Search for the cell housing the specified text and yield its [x, y] center coordinate. 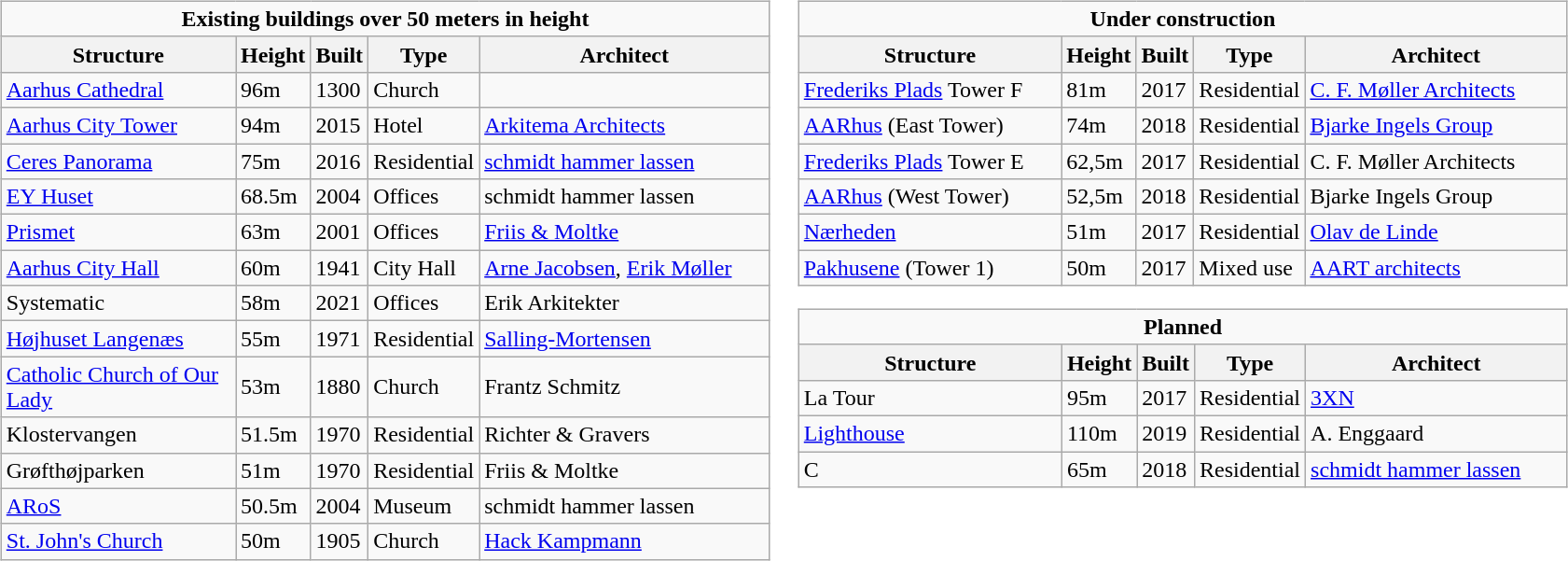
Richter & Gravers [625, 435]
2021 [340, 303]
Existing buildings over 50 meters in height [385, 19]
2019 [1166, 433]
Frederiks Plads Tower F [929, 90]
96m [272, 90]
1971 [340, 339]
Aarhus City Hall [118, 268]
53m [272, 386]
AART architects [1436, 268]
A. Enggaard [1436, 433]
Frederiks Plads Tower E [929, 161]
3XN [1436, 398]
Prismet [118, 232]
2016 [340, 161]
Nærheden [929, 232]
St. John's Church [118, 541]
1905 [340, 541]
ARoS [118, 506]
55m [272, 339]
AARhus (East Tower) [929, 125]
1941 [340, 268]
Mixed use [1250, 268]
C [930, 470]
Aarhus City Tower [118, 125]
Pakhusene (Tower 1) [929, 268]
75m [272, 161]
1880 [340, 386]
Hotel [423, 125]
94m [272, 125]
Højhuset Langenæs [118, 339]
Aarhus Cathedral [118, 90]
2015 [340, 125]
Lighthouse [930, 433]
110m [1099, 433]
Grøfthøjparken [118, 470]
1300 [340, 90]
La Tour [930, 398]
51.5m [272, 435]
AARhus (West Tower) [929, 197]
Planned [1183, 327]
74m [1099, 125]
Salling-Mortensen [625, 339]
Under construction [1183, 19]
Systematic [118, 303]
58m [272, 303]
65m [1099, 470]
52,5m [1099, 197]
Hack Kampmann [625, 541]
81m [1099, 90]
Arkitema Architects [625, 125]
2001 [340, 232]
Ceres Panorama [118, 161]
City Hall [423, 268]
95m [1099, 398]
EY Huset [118, 197]
Klostervangen [118, 435]
60m [272, 268]
Frantz Schmitz [625, 386]
50.5m [272, 506]
Arne Jacobsen, Erik Møller [625, 268]
Olav de Linde [1436, 232]
Museum [423, 506]
62,5m [1099, 161]
Catholic Church of Our Lady [118, 386]
68.5m [272, 197]
Erik Arkitekter [625, 303]
63m [272, 232]
